Scan for the cell matching the given text and deliver its [x, y] coordinate at center. 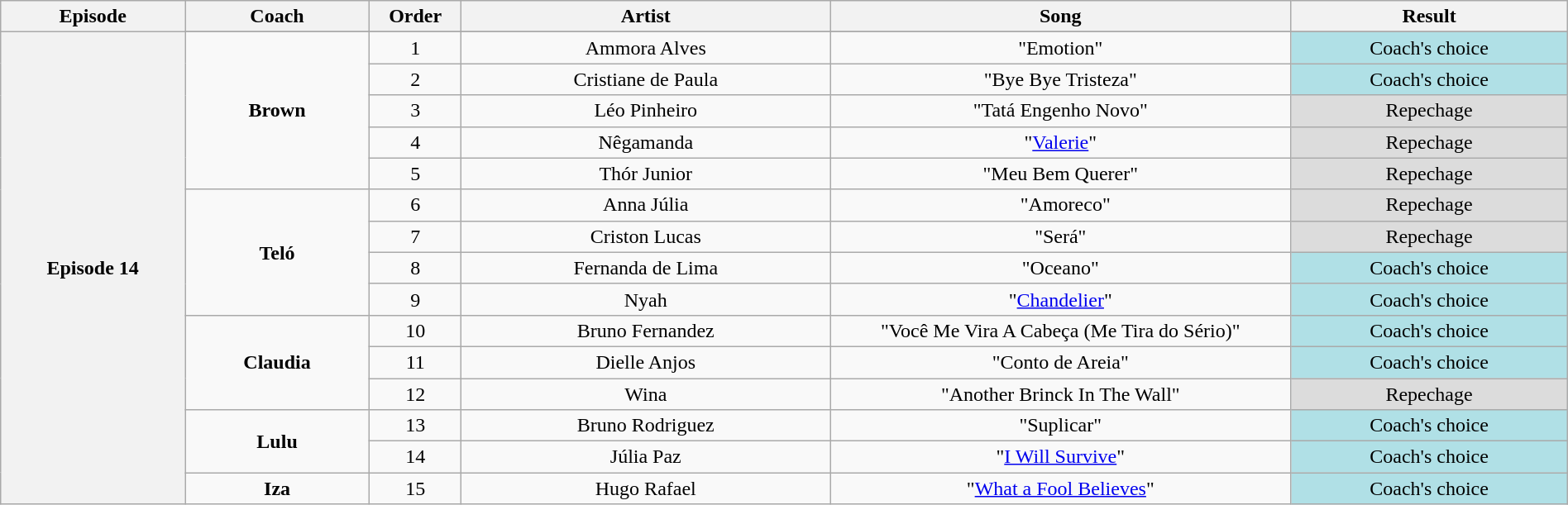
Episode 14 [93, 268]
Nêgamanda [646, 142]
Song [1060, 17]
1 [415, 48]
"Emotion" [1060, 48]
Léo Pinheiro [646, 111]
"Será" [1060, 236]
Lulu [278, 441]
Teló [278, 252]
"Meu Bem Querer" [1060, 174]
Episode [93, 17]
Artist [646, 17]
2 [415, 79]
Ammora Alves [646, 48]
15 [415, 488]
Order [415, 17]
Bruno Fernandez [646, 331]
"Você Me Vira A Cabeça (Me Tira do Sério)" [1060, 331]
3 [415, 111]
"Tatá Engenho Novo" [1060, 111]
"Suplicar" [1060, 426]
"Chandelier" [1060, 299]
"I Will Survive" [1060, 457]
7 [415, 236]
10 [415, 331]
Cristiane de Paula [646, 79]
Fernanda de Lima [646, 268]
Bruno Rodriguez [646, 426]
"Valerie" [1060, 142]
Claudia [278, 362]
Criston Lucas [646, 236]
"Conto de Areia" [1060, 362]
"Another Brinck In The Wall" [1060, 394]
Anna Júlia [646, 205]
Result [1429, 17]
"Bye Bye Tristeza" [1060, 79]
Thór Junior [646, 174]
9 [415, 299]
11 [415, 362]
5 [415, 174]
Dielle Anjos [646, 362]
"Oceano" [1060, 268]
13 [415, 426]
Wina [646, 394]
14 [415, 457]
Coach [278, 17]
Júlia Paz [646, 457]
Brown [278, 111]
4 [415, 142]
Hugo Rafael [646, 488]
"Amoreco" [1060, 205]
Nyah [646, 299]
Iza [278, 488]
8 [415, 268]
"What a Fool Believes" [1060, 488]
12 [415, 394]
6 [415, 205]
